Return the [x, y] coordinate for the center point of the cell that contains the specified text.  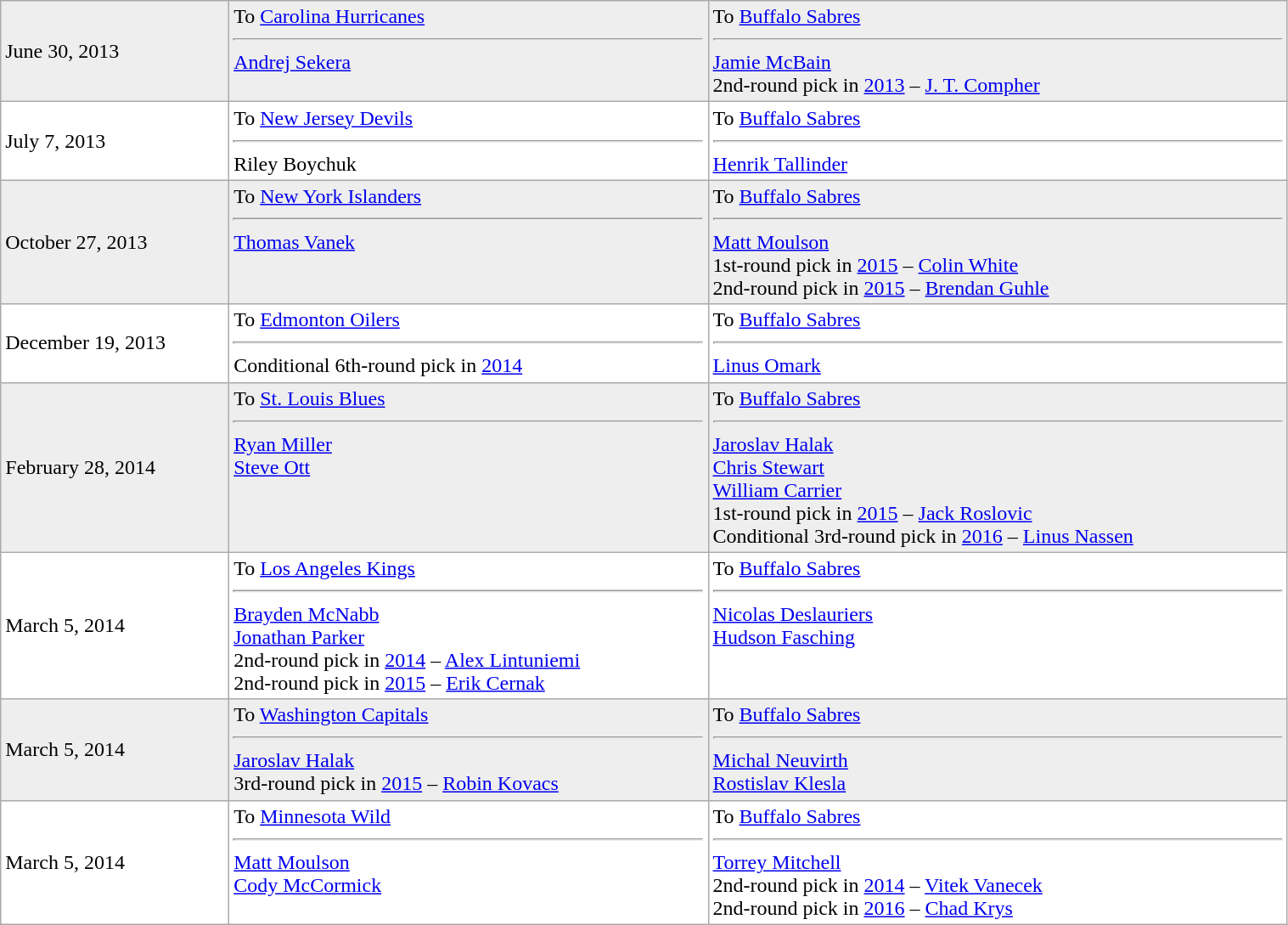
To New York Islanders Thomas Vanek [469, 242]
To Los Angeles Kings Brayden McNabbJonathan Parker2nd-round pick in 2014 – Alex Lintuniemi2nd-round pick in 2015 – Erik Cernak [469, 625]
To Edmonton Oilers Conditional 6th-round pick in 2014 [469, 343]
To Buffalo Sabres Henrik Tallinder [998, 141]
To Buffalo Sabres Nicolas DeslauriersHudson Fasching [998, 625]
To Buffalo Sabres Torrey Mitchell2nd-round pick in 2014 – Vitek Vanecek2nd-round pick in 2016 – Chad Krys [998, 862]
To Buffalo Sabres Matt Moulson1st-round pick in 2015 – Colin White2nd-round pick in 2015 – Brendan Guhle [998, 242]
To New Jersey Devils Riley Boychuk [469, 141]
June 30, 2013 [115, 51]
To St. Louis Blues Ryan MillerSteve Ott [469, 467]
To Minnesota Wild Matt MoulsonCody McCormick [469, 862]
To Buffalo Sabres Jamie McBain2nd-round pick in 2013 – J. T. Compher [998, 51]
October 27, 2013 [115, 242]
To Buffalo Sabres Jaroslav HalakChris StewartWilliam Carrier1st-round pick in 2015 – Jack RoslovicConditional 3rd-round pick in 2016 – Linus Nassen [998, 467]
To Buffalo Sabres Linus Omark [998, 343]
To Carolina Hurricanes Andrej Sekera [469, 51]
July 7, 2013 [115, 141]
To Buffalo Sabres Michal NeuvirthRostislav Klesla [998, 749]
To Washington Capitals Jaroslav Halak3rd-round pick in 2015 – Robin Kovacs [469, 749]
February 28, 2014 [115, 467]
December 19, 2013 [115, 343]
